Search for the cell housing the specified text and yield its [x, y] center coordinate. 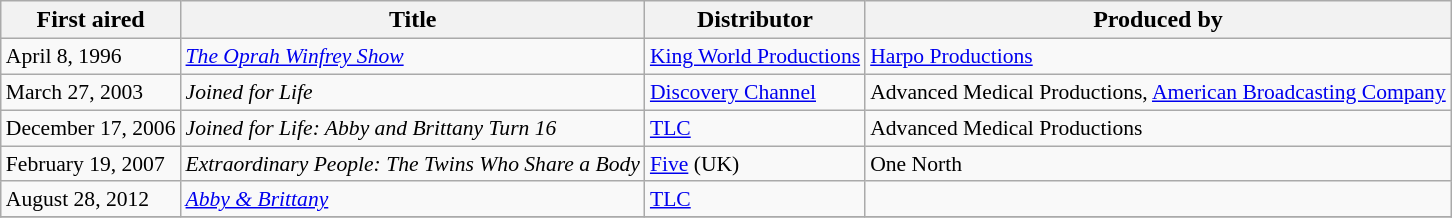
Five (UK) [755, 164]
December 17, 2006 [91, 128]
Discovery Channel [755, 92]
Produced by [1158, 20]
Distributor [755, 20]
First aired [91, 20]
One North [1158, 164]
King World Productions [755, 57]
April 8, 1996 [91, 57]
March 27, 2003 [91, 92]
February 19, 2007 [91, 164]
August 28, 2012 [91, 199]
Harpo Productions [1158, 57]
Joined for Life [413, 92]
Abby & Brittany [413, 199]
Advanced Medical Productions, American Broadcasting Company [1158, 92]
The Oprah Winfrey Show [413, 57]
Extraordinary People: The Twins Who Share a Body [413, 164]
Joined for Life: Abby and Brittany Turn 16 [413, 128]
Title [413, 20]
Advanced Medical Productions [1158, 128]
